Detect which cell encompasses the target text, then output its [X, Y] center coordinate. 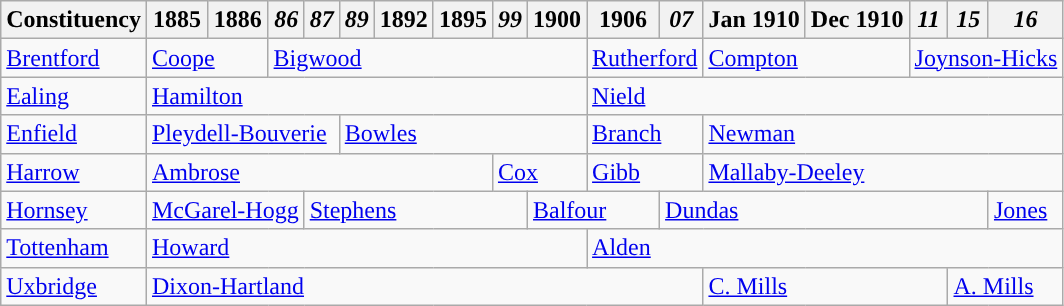
Hornsey [74, 210]
Jones [1025, 210]
Gibb [645, 172]
Nield [825, 96]
Alden [825, 248]
Pleydell-Bouverie [242, 134]
Branch [645, 134]
Hamilton [366, 96]
87 [322, 20]
1886 [238, 20]
Bowles [462, 134]
Compton [806, 58]
Harrow [74, 172]
Constituency [74, 20]
Howard [366, 248]
Bigwood [427, 58]
89 [356, 20]
07 [682, 20]
Uxbridge [74, 286]
16 [1025, 20]
11 [928, 20]
1892 [404, 20]
1895 [462, 20]
Dixon-Hartland [424, 286]
Balfour [593, 210]
Mallaby-Deeley [883, 172]
A. Mills [1006, 286]
86 [286, 20]
1900 [556, 20]
Tottenham [74, 248]
C. Mills [826, 286]
Jan 1910 [754, 20]
Stephens [416, 210]
1885 [176, 20]
Joynson-Hicks [986, 58]
McGarel-Hogg [225, 210]
99 [510, 20]
15 [968, 20]
Newman [883, 134]
Rutherford [645, 58]
Dundas [824, 210]
Brentford [74, 58]
Dec 1910 [857, 20]
Ambrose [319, 172]
Ealing [74, 96]
Enfield [74, 134]
Coope [207, 58]
Cox [539, 172]
1906 [624, 20]
